Search for the cell housing the specified text and yield its (x, y) center coordinate. 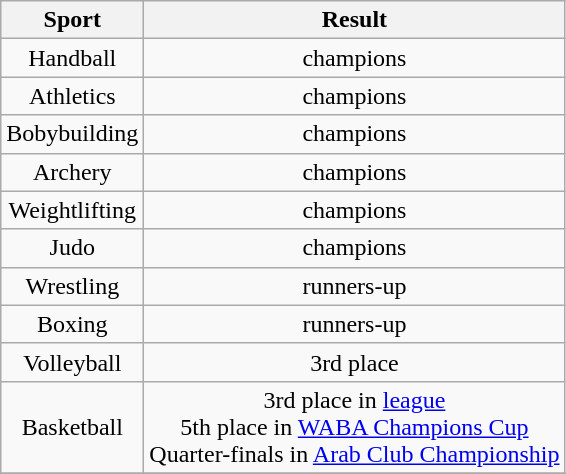
Handball (72, 58)
3rd place in league5th place in WABA Champions CupQuarter-finals in Arab Club Championship (354, 427)
Judo (72, 248)
Sport (72, 20)
Weightlifting (72, 210)
Bobybuilding (72, 134)
3rd place (354, 362)
Archery (72, 172)
Result (354, 20)
Basketball (72, 427)
Volleyball (72, 362)
Athletics (72, 96)
Wrestling (72, 286)
Boxing (72, 324)
